Return the (X, Y) coordinate for the center point of the cell that contains the specified text.  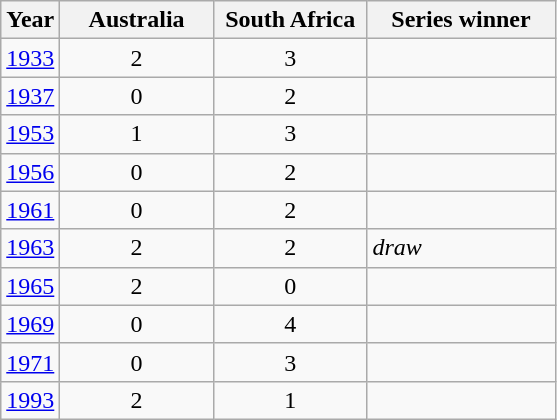
1965 (30, 286)
Year (30, 20)
draw (461, 248)
1993 (30, 400)
1961 (30, 210)
4 (290, 324)
1963 (30, 248)
1933 (30, 58)
1971 (30, 362)
South Africa (290, 20)
1956 (30, 172)
1953 (30, 134)
Series winner (461, 20)
Australia (137, 20)
1969 (30, 324)
1937 (30, 96)
